From the cell containing the given text, extract its center point as (X, Y) coordinate. 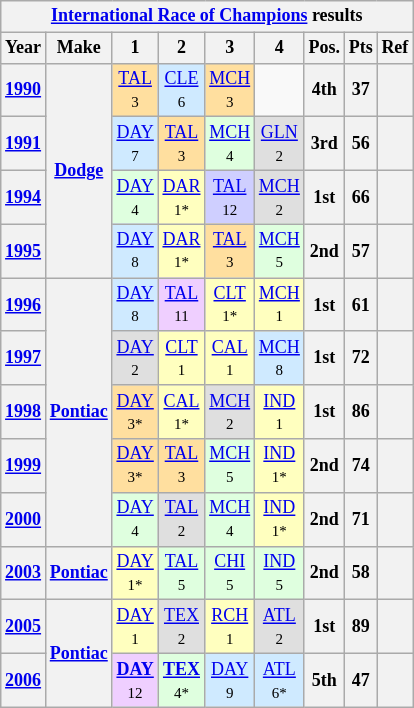
3 (230, 48)
MCH3 (230, 90)
47 (360, 680)
Year (24, 48)
2003 (24, 573)
71 (360, 519)
IND5 (280, 573)
ATL2 (280, 627)
2000 (24, 519)
1996 (24, 305)
TEX2 (182, 627)
CLT1* (230, 305)
72 (360, 358)
DAY12 (135, 680)
2005 (24, 627)
61 (360, 305)
Ref (395, 48)
TEX4* (182, 680)
Dodge (78, 170)
Make (78, 48)
CAL1* (182, 412)
4 (280, 48)
MCH8 (280, 358)
86 (360, 412)
CLT1 (182, 358)
1990 (24, 90)
DAY9 (230, 680)
CHI5 (230, 573)
DAY2 (135, 358)
International Race of Champions results (207, 16)
57 (360, 251)
CAL1 (230, 358)
66 (360, 197)
58 (360, 573)
Pts (360, 48)
2006 (24, 680)
GLN2 (280, 144)
DAY7 (135, 144)
37 (360, 90)
5th (324, 680)
1998 (24, 412)
74 (360, 466)
1994 (24, 197)
ATL6* (280, 680)
1991 (24, 144)
1 (135, 48)
TAL2 (182, 519)
1997 (24, 358)
TAL11 (182, 305)
RCH1 (230, 627)
3rd (324, 144)
4th (324, 90)
CLE6 (182, 90)
1995 (24, 251)
TAL5 (182, 573)
89 (360, 627)
MCH1 (280, 305)
DAY1 (135, 627)
2 (182, 48)
IND1 (280, 412)
Pos. (324, 48)
DAY1* (135, 573)
TAL12 (230, 197)
1999 (24, 466)
56 (360, 144)
